From the cell containing the given text, extract its center point as (x, y) coordinate. 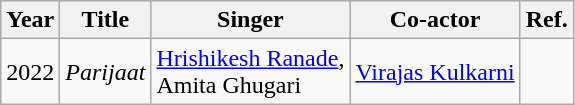
Year (30, 20)
Singer (250, 20)
Ref. (546, 20)
Co-actor (435, 20)
Title (106, 20)
2022 (30, 72)
Parijaat (106, 72)
Hrishikesh Ranade, Amita Ghugari (250, 72)
Virajas Kulkarni (435, 72)
